Return (x, y) of the center of cell containing provided text 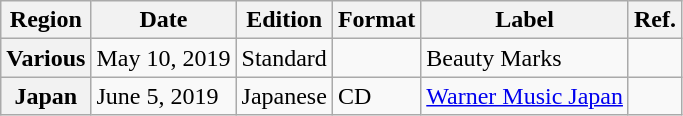
June 5, 2019 (164, 96)
Standard (284, 58)
Warner Music Japan (525, 96)
May 10, 2019 (164, 58)
Region (46, 20)
Label (525, 20)
Beauty Marks (525, 58)
Ref. (654, 20)
Format (376, 20)
Japan (46, 96)
Edition (284, 20)
Japanese (284, 96)
Various (46, 58)
Date (164, 20)
CD (376, 96)
